Return [x, y] of the center of cell containing provided text 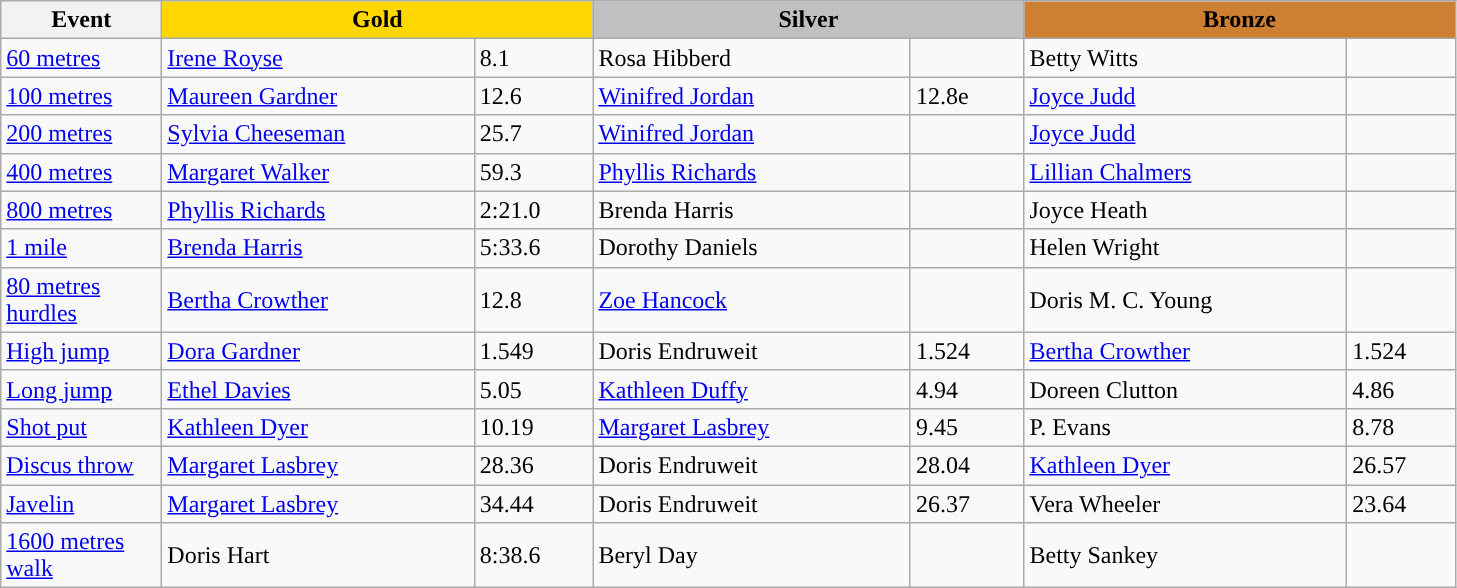
Ethel Davies [318, 389]
Helen Wright [1186, 248]
Betty Sankey [1186, 556]
Silver [808, 20]
Long jump [82, 389]
12.6 [534, 96]
26.37 [967, 503]
4.86 [1401, 389]
800 metres [82, 210]
Gold [378, 20]
Dora Gardner [318, 351]
Doreen Clutton [1186, 389]
1 mile [82, 248]
Rosa Hibberd [752, 58]
5:33.6 [534, 248]
Event [82, 20]
High jump [82, 351]
Beryl Day [752, 556]
Zoe Hancock [752, 300]
12.8e [967, 96]
Doris Hart [318, 556]
Irene Royse [318, 58]
Doris M. C. Young [1186, 300]
Discus throw [82, 465]
Kathleen Duffy [752, 389]
8.1 [534, 58]
Vera Wheeler [1186, 503]
8:38.6 [534, 556]
23.64 [1401, 503]
Maureen Gardner [318, 96]
34.44 [534, 503]
80 metres hurdles [82, 300]
400 metres [82, 172]
26.57 [1401, 465]
Dorothy Daniels [752, 248]
Betty Witts [1186, 58]
1600 metres walk [82, 556]
Bronze [1240, 20]
1.549 [534, 351]
100 metres [82, 96]
9.45 [967, 427]
200 metres [82, 134]
28.04 [967, 465]
59.3 [534, 172]
60 metres [82, 58]
Lillian Chalmers [1186, 172]
5.05 [534, 389]
10.19 [534, 427]
P. Evans [1186, 427]
8.78 [1401, 427]
25.7 [534, 134]
Joyce Heath [1186, 210]
Javelin [82, 503]
4.94 [967, 389]
12.8 [534, 300]
28.36 [534, 465]
Shot put [82, 427]
2:21.0 [534, 210]
Sylvia Cheeseman [318, 134]
Margaret Walker [318, 172]
